Locate the cell with the specified text and output its [x, y] center coordinate. 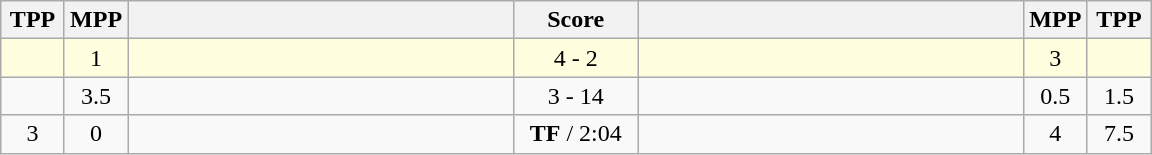
0 [96, 134]
7.5 [1119, 134]
1 [96, 58]
3 - 14 [576, 96]
4 - 2 [576, 58]
3.5 [96, 96]
4 [1056, 134]
0.5 [1056, 96]
Score [576, 20]
TF / 2:04 [576, 134]
1.5 [1119, 96]
